Capture the cell that displays the provided text and extract its [x, y] central coordinate. 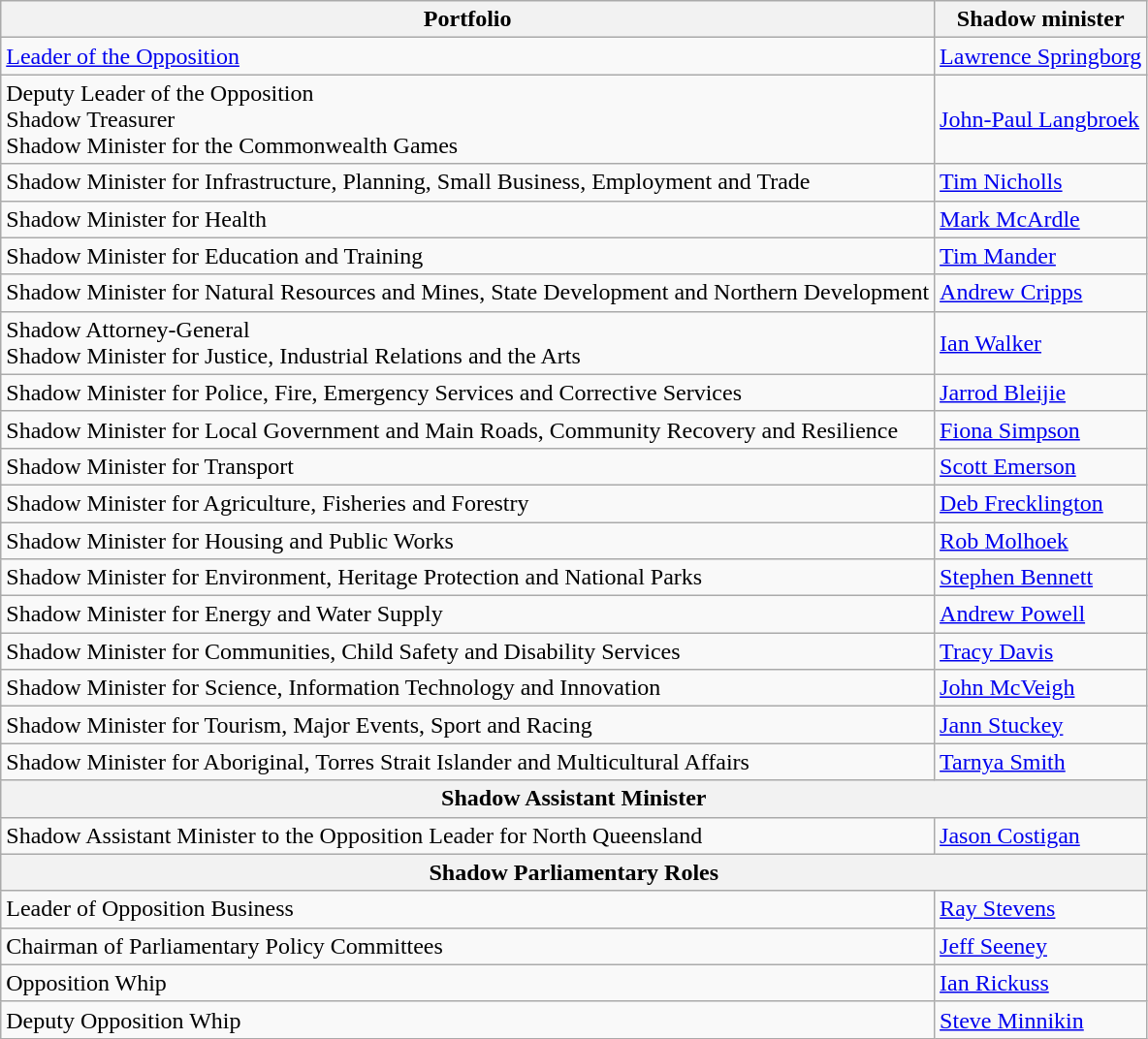
Tarnya Smith [1041, 762]
Mark McArdle [1041, 219]
Shadow Minister for Health [467, 219]
Steve Minnikin [1041, 1020]
Scott Emerson [1041, 466]
Shadow Minister for Infrastructure, Planning, Small Business, Employment and Trade [467, 182]
Opposition Whip [467, 983]
Portfolio [467, 19]
Ian Walker [1041, 343]
Shadow Minister for Natural Resources and Mines, State Development and Northern Development [467, 293]
Tim Mander [1041, 256]
Ray Stevens [1041, 909]
Rob Molhoek [1041, 540]
John McVeigh [1041, 688]
Shadow Minister for Environment, Heritage Protection and National Parks [467, 578]
Fiona Simpson [1041, 429]
Shadow Minister for Police, Fire, Emergency Services and Corrective Services [467, 393]
Jann Stuckey [1041, 725]
Deputy Opposition Whip [467, 1020]
Shadow Assistant Minister to the Opposition Leader for North Queensland [467, 835]
Shadow Minister for Education and Training [467, 256]
Tracy Davis [1041, 651]
Jarrod Bleijie [1041, 393]
Stephen Bennett [1041, 578]
Shadow Minister for Local Government and Main Roads, Community Recovery and Resilience [467, 429]
Leader of the Opposition [467, 56]
Shadow Minister for Aboriginal, Torres Strait Islander and Multicultural Affairs [467, 762]
Shadow Attorney-GeneralShadow Minister for Justice, Industrial Relations and the Arts [467, 343]
Leader of Opposition Business [467, 909]
Lawrence Springborg [1041, 56]
Jeff Seeney [1041, 946]
Shadow Minister for Transport [467, 466]
Jason Costigan [1041, 835]
Shadow Parliamentary Roles [574, 872]
Shadow Minister for Tourism, Major Events, Sport and Racing [467, 725]
Shadow Minister for Housing and Public Works [467, 540]
Deputy Leader of the OppositionShadow TreasurerShadow Minister for the Commonwealth Games [467, 119]
Deb Frecklington [1041, 503]
Shadow Minister for Energy and Water Supply [467, 614]
Shadow minister [1041, 19]
Tim Nicholls [1041, 182]
Andrew Powell [1041, 614]
Chairman of Parliamentary Policy Committees [467, 946]
Ian Rickuss [1041, 983]
Shadow Minister for Agriculture, Fisheries and Forestry [467, 503]
Andrew Cripps [1041, 293]
Shadow Assistant Minister [574, 799]
John-Paul Langbroek [1041, 119]
Shadow Minister for Communities, Child Safety and Disability Services [467, 651]
Shadow Minister for Science, Information Technology and Innovation [467, 688]
